Pinpoint the cell where the given text exists, returning its [X, Y] midpoint coordinate. 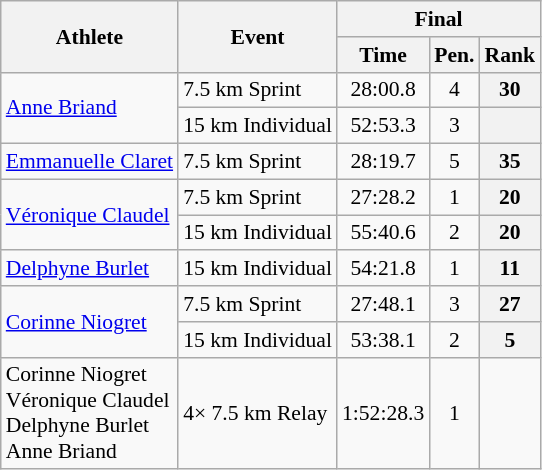
4 [454, 90]
55:40.6 [383, 233]
Delphyne Burlet [90, 269]
53:38.1 [383, 340]
4× 7.5 km Relay [258, 413]
27:48.1 [383, 304]
Event [258, 36]
54:21.8 [383, 269]
28:00.8 [383, 90]
Anne Briand [90, 108]
Time [383, 55]
11 [510, 269]
27 [510, 304]
Corinne Niogret [90, 322]
30 [510, 90]
Pen. [454, 55]
Corinne NiogretVéronique ClaudelDelphyne BurletAnne Briand [90, 413]
27:28.2 [383, 197]
1:52:28.3 [383, 413]
52:53.3 [383, 126]
Athlete [90, 36]
Emmanuelle Claret [90, 162]
Rank [510, 55]
Véronique Claudel [90, 214]
Final [438, 19]
28:19.7 [383, 162]
35 [510, 162]
